Pinpoint the cell where the given text exists, returning its (X, Y) midpoint coordinate. 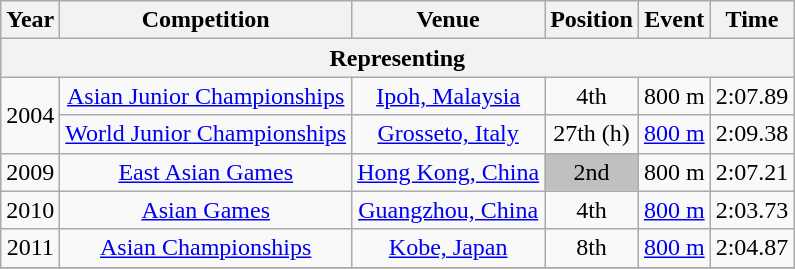
World Junior Championships (206, 134)
2:07.21 (752, 172)
Venue (448, 20)
Year (30, 20)
Asian Junior Championships (206, 96)
Competition (206, 20)
Asian Championships (206, 248)
Kobe, Japan (448, 248)
2011 (30, 248)
2010 (30, 210)
Time (752, 20)
2009 (30, 172)
2:03.73 (752, 210)
Guangzhou, China (448, 210)
27th (h) (592, 134)
2:04.87 (752, 248)
2:07.89 (752, 96)
8th (592, 248)
2:09.38 (752, 134)
Event (674, 20)
Hong Kong, China (448, 172)
Representing (398, 58)
Position (592, 20)
Asian Games (206, 210)
Ipoh, Malaysia (448, 96)
Grosseto, Italy (448, 134)
East Asian Games (206, 172)
2nd (592, 172)
2004 (30, 115)
